Scan for the cell matching the given text and deliver its [x, y] coordinate at center. 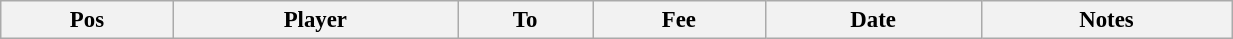
Date [873, 20]
Pos [87, 20]
Player [315, 20]
To [526, 20]
Fee [679, 20]
Notes [1106, 20]
